Provide the [X, Y] coordinate of the cell's center where the given text is located.  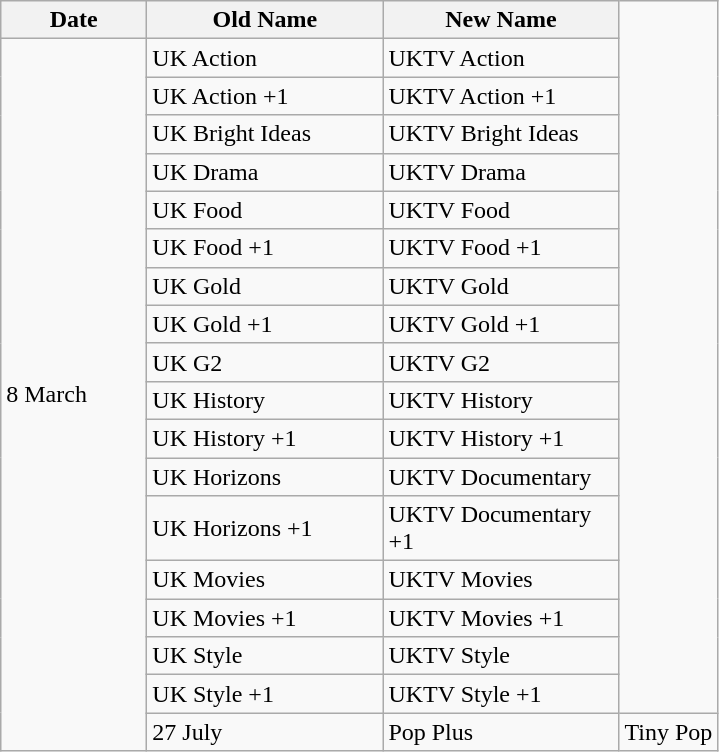
UKTV Style +1 [501, 694]
UKTV Bright Ideas [501, 134]
UK G2 [265, 362]
UK Horizons +1 [265, 528]
UK Style [265, 656]
Date [74, 20]
UK Gold +1 [265, 324]
UKTV Gold [501, 286]
UKTV Style [501, 656]
UK History +1 [265, 438]
UKTV Documentary [501, 477]
UK Food [265, 210]
UKTV Food +1 [501, 248]
UK Horizons [265, 477]
UKTV Action +1 [501, 96]
New Name [501, 20]
UKTV History +1 [501, 438]
UK Movies [265, 580]
UKTV Drama [501, 172]
UK Gold [265, 286]
UKTV Movies [501, 580]
UKTV Gold +1 [501, 324]
UKTV G2 [501, 362]
27 July [265, 732]
UK Bright Ideas [265, 134]
Tiny Pop [668, 732]
Pop Plus [501, 732]
Old Name [265, 20]
UK Food +1 [265, 248]
UK Drama [265, 172]
UK Action [265, 58]
UK Action +1 [265, 96]
UKTV Documentary +1 [501, 528]
UK Style +1 [265, 694]
UK Movies +1 [265, 618]
8 March [74, 395]
UK History [265, 400]
UKTV Action [501, 58]
UKTV History [501, 400]
UKTV Food [501, 210]
UKTV Movies +1 [501, 618]
